Output the [X, Y] coordinate of the center of the cell containing the given text.  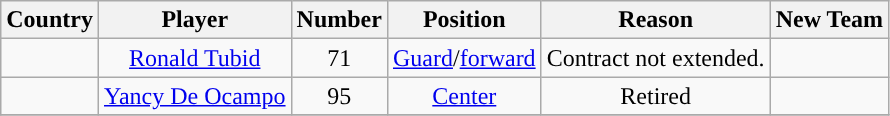
95 [339, 96]
Reason [656, 20]
71 [339, 58]
Ronald Tubid [194, 58]
Country [50, 20]
Yancy De Ocampo [194, 96]
Guard/forward [464, 58]
Retired [656, 96]
Center [464, 96]
Number [339, 20]
Contract not extended. [656, 58]
Player [194, 20]
Position [464, 20]
New Team [829, 20]
